Detect which cell encompasses the target text, then output its (x, y) center coordinate. 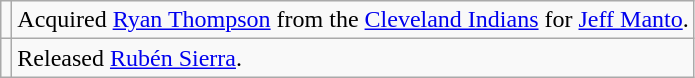
Acquired Ryan Thompson from the Cleveland Indians for Jeff Manto. (353, 20)
Released Rubén Sierra. (353, 58)
